For the text-containing cell, return its midpoint in (X, Y) coordinate format. 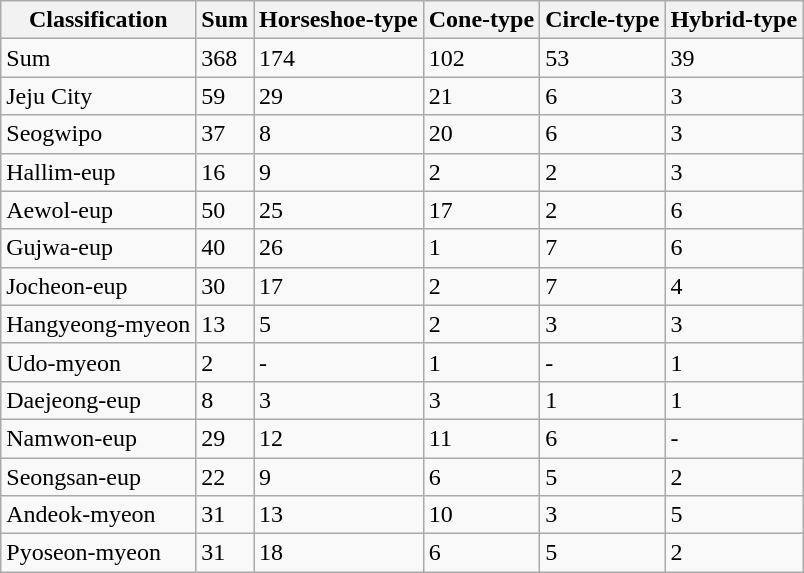
Hangyeong-myeon (98, 324)
Aewol-eup (98, 210)
102 (481, 58)
37 (225, 134)
Classification (98, 20)
20 (481, 134)
Circle-type (602, 20)
Daejeong-eup (98, 400)
Hybrid-type (734, 20)
Gujwa-eup (98, 248)
Jeju City (98, 96)
10 (481, 515)
174 (339, 58)
Jocheon-eup (98, 286)
368 (225, 58)
Seogwipo (98, 134)
12 (339, 438)
4 (734, 286)
39 (734, 58)
26 (339, 248)
30 (225, 286)
Cone-type (481, 20)
Horseshoe-type (339, 20)
Pyoseon-myeon (98, 553)
40 (225, 248)
21 (481, 96)
18 (339, 553)
25 (339, 210)
Andeok-myeon (98, 515)
53 (602, 58)
Hallim-eup (98, 172)
59 (225, 96)
Seongsan-eup (98, 477)
11 (481, 438)
Namwon-eup (98, 438)
22 (225, 477)
Udo-myeon (98, 362)
16 (225, 172)
50 (225, 210)
